Extract the (X, Y) coordinate from the center of the cell holding the provided text.  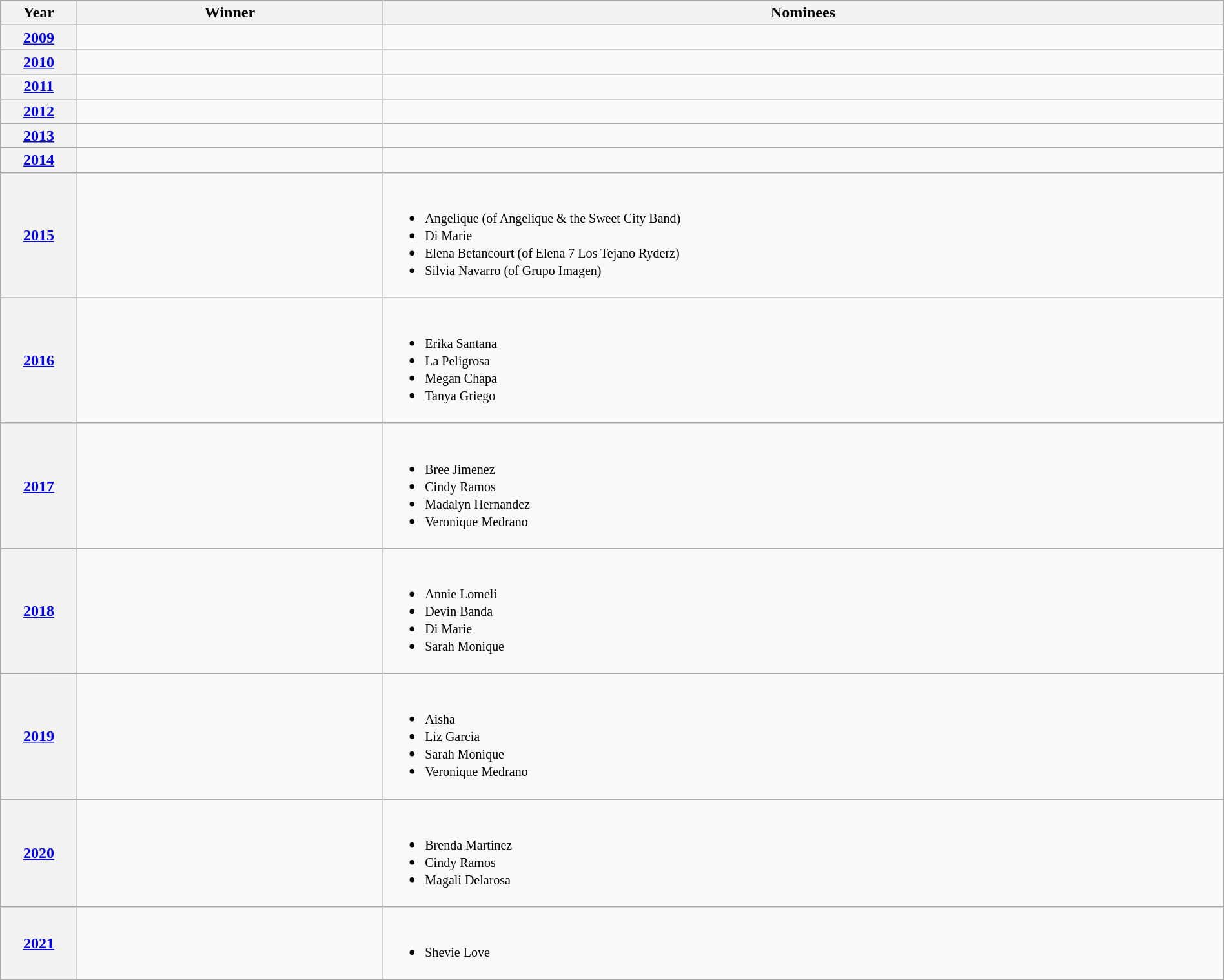
2010 (39, 62)
Erika SantanaLa PeligrosaMegan ChapaTanya Griego (803, 360)
Annie LomeliDevin BandaDi MarieSarah Monique (803, 611)
Brenda MartinezCindy RamosMagali Delarosa (803, 853)
2021 (39, 944)
2016 (39, 360)
2011 (39, 87)
Winner (230, 13)
2020 (39, 853)
Bree JimenezCindy RamosMadalyn HernandezVeronique Medrano (803, 485)
2018 (39, 611)
AishaLiz GarciaSarah MoniqueVeronique Medrano (803, 736)
Angelique (of Angelique & the Sweet City Band)Di MarieElena Betancourt (of Elena 7 Los Tejano Ryderz)Silvia Navarro (of Grupo Imagen) (803, 235)
2019 (39, 736)
2015 (39, 235)
Nominees (803, 13)
2013 (39, 136)
2017 (39, 485)
Year (39, 13)
2009 (39, 37)
2012 (39, 111)
2014 (39, 160)
Shevie Love (803, 944)
